Locate the cell with the specified text and output its (x, y) center coordinate. 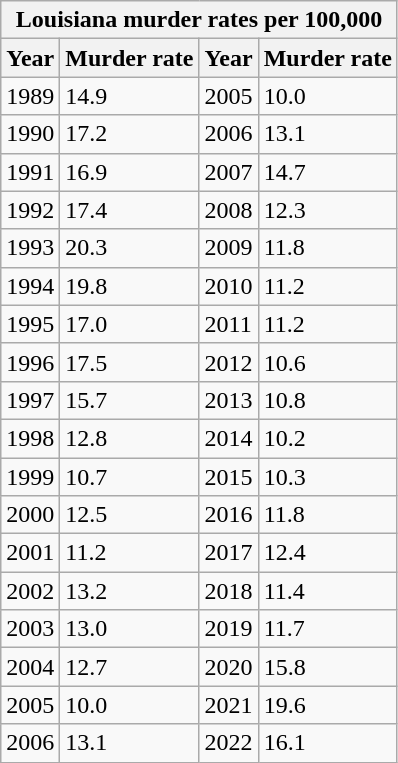
20.3 (130, 248)
10.6 (328, 362)
2007 (228, 172)
2017 (228, 553)
12.4 (328, 553)
2018 (228, 591)
11.4 (328, 591)
10.8 (328, 400)
1991 (30, 172)
13.2 (130, 591)
2003 (30, 629)
2016 (228, 515)
17.2 (130, 134)
Louisiana murder rates per 100,000 (200, 20)
1993 (30, 248)
12.3 (328, 210)
13.0 (130, 629)
2001 (30, 553)
11.7 (328, 629)
1989 (30, 96)
2008 (228, 210)
14.7 (328, 172)
16.9 (130, 172)
1997 (30, 400)
12.7 (130, 667)
2012 (228, 362)
17.4 (130, 210)
2000 (30, 515)
16.1 (328, 743)
2004 (30, 667)
2020 (228, 667)
1994 (30, 286)
10.3 (328, 477)
12.5 (130, 515)
15.8 (328, 667)
1990 (30, 134)
2009 (228, 248)
2011 (228, 324)
17.0 (130, 324)
2014 (228, 438)
10.7 (130, 477)
15.7 (130, 400)
2013 (228, 400)
2019 (228, 629)
2022 (228, 743)
19.6 (328, 705)
12.8 (130, 438)
2021 (228, 705)
1996 (30, 362)
2015 (228, 477)
10.2 (328, 438)
17.5 (130, 362)
2010 (228, 286)
1999 (30, 477)
1992 (30, 210)
1995 (30, 324)
19.8 (130, 286)
2002 (30, 591)
1998 (30, 438)
14.9 (130, 96)
